Locate the cell with the specified text and output its (x, y) center coordinate. 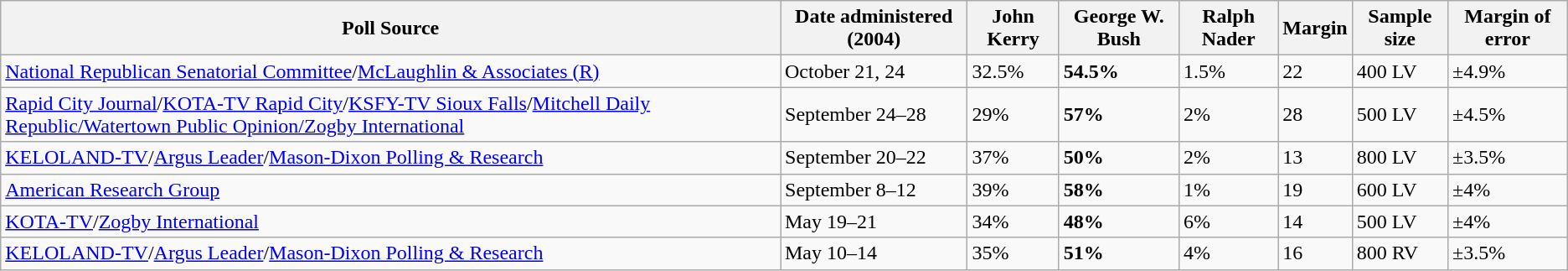
19 (1315, 190)
34% (1014, 221)
KOTA-TV/Zogby International (390, 221)
48% (1119, 221)
35% (1014, 253)
September 24–28 (874, 114)
37% (1014, 158)
800 RV (1400, 253)
May 19–21 (874, 221)
13 (1315, 158)
51% (1119, 253)
14 (1315, 221)
22 (1315, 71)
Margin (1315, 29)
400 LV (1400, 71)
16 (1315, 253)
800 LV (1400, 158)
32.5% (1014, 71)
58% (1119, 190)
National Republican Senatorial Committee/McLaughlin & Associates (R) (390, 71)
Rapid City Journal/KOTA-TV Rapid City/KSFY-TV Sioux Falls/Mitchell Daily Republic/Watertown Public Opinion/Zogby International (390, 114)
±4.5% (1508, 114)
28 (1315, 114)
George W. Bush (1119, 29)
John Kerry (1014, 29)
1% (1228, 190)
29% (1014, 114)
6% (1228, 221)
Date administered (2004) (874, 29)
Margin of error (1508, 29)
September 8–12 (874, 190)
39% (1014, 190)
±4.9% (1508, 71)
50% (1119, 158)
September 20–22 (874, 158)
1.5% (1228, 71)
4% (1228, 253)
October 21, 24 (874, 71)
Poll Source (390, 29)
57% (1119, 114)
600 LV (1400, 190)
American Research Group (390, 190)
Ralph Nader (1228, 29)
54.5% (1119, 71)
Sample size (1400, 29)
May 10–14 (874, 253)
